Find where the given text appears and provide that cell's center as [x, y] coordinate. 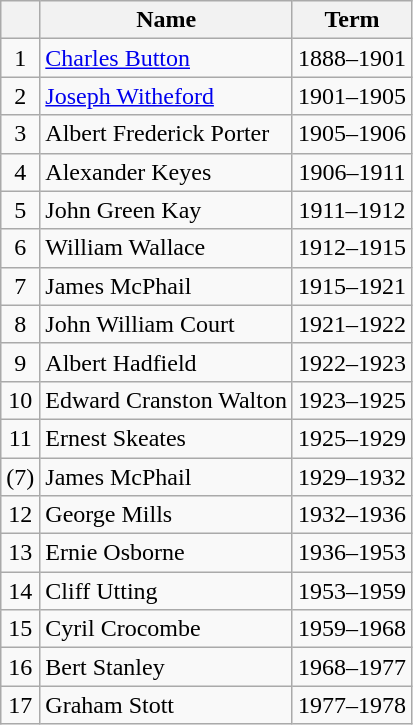
Edward Cranston Walton [166, 400]
John William Court [166, 324]
2 [20, 96]
1905–1906 [352, 134]
George Mills [166, 515]
1953–1959 [352, 591]
5 [20, 210]
6 [20, 248]
1 [20, 58]
1968–1977 [352, 667]
Ernest Skeates [166, 438]
Bert Stanley [166, 667]
17 [20, 705]
8 [20, 324]
1906–1911 [352, 172]
1925–1929 [352, 438]
Albert Frederick Porter [166, 134]
1936–1953 [352, 553]
Graham Stott [166, 705]
Cyril Crocombe [166, 629]
1977–1978 [352, 705]
14 [20, 591]
Joseph Witheford [166, 96]
1901–1905 [352, 96]
1932–1936 [352, 515]
1921–1922 [352, 324]
Alexander Keyes [166, 172]
1929–1932 [352, 477]
Cliff Utting [166, 591]
1915–1921 [352, 286]
1959–1968 [352, 629]
Name [166, 20]
Charles Button [166, 58]
1911–1912 [352, 210]
Ernie Osborne [166, 553]
William Wallace [166, 248]
16 [20, 667]
3 [20, 134]
4 [20, 172]
9 [20, 362]
12 [20, 515]
(7) [20, 477]
1922–1923 [352, 362]
15 [20, 629]
10 [20, 400]
11 [20, 438]
John Green Kay [166, 210]
Term [352, 20]
1912–1915 [352, 248]
1923–1925 [352, 400]
1888–1901 [352, 58]
Albert Hadfield [166, 362]
7 [20, 286]
13 [20, 553]
